Find where the given text appears and provide that cell's center as (x, y) coordinate. 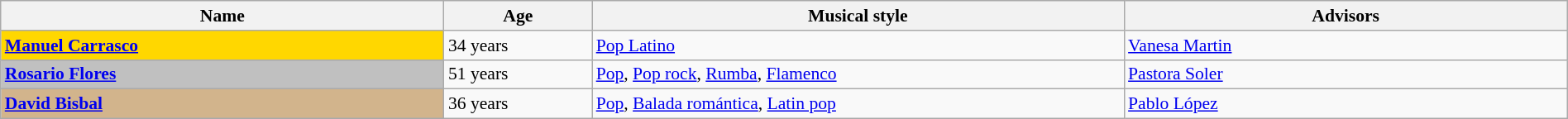
Manuel Carrasco (222, 45)
Pop, Balada romántica, Latin pop (858, 104)
Pablo López (1346, 104)
Name (222, 16)
Musical style (858, 16)
Advisors (1346, 16)
Rosario Flores (222, 74)
Pop, Pop rock, Rumba, Flamenco (858, 74)
36 years (518, 104)
Age (518, 16)
Pop Latino (858, 45)
34 years (518, 45)
Pastora Soler (1346, 74)
David Bisbal (222, 104)
Vanesa Martin (1346, 45)
51 years (518, 74)
